From the cell containing the given text, extract its center point as [X, Y] coordinate. 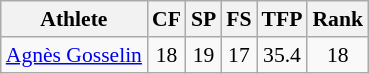
TFP [282, 19]
17 [238, 55]
Rank [338, 19]
Agnès Gosselin [74, 55]
SP [204, 19]
19 [204, 55]
35.4 [282, 55]
FS [238, 19]
CF [166, 19]
Athlete [74, 19]
